Search for the cell housing the specified text and yield its [X, Y] center coordinate. 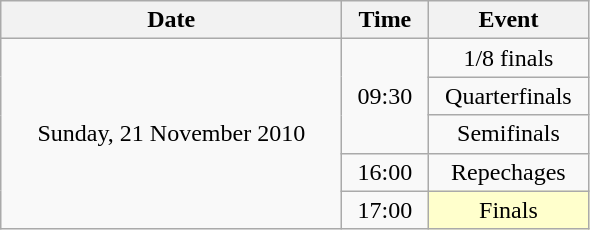
Finals [508, 210]
Time [385, 20]
09:30 [385, 96]
Quarterfinals [508, 96]
Date [172, 20]
Semifinals [508, 134]
Repechages [508, 172]
1/8 finals [508, 58]
16:00 [385, 172]
Event [508, 20]
17:00 [385, 210]
Sunday, 21 November 2010 [172, 134]
